From the cell containing the given text, extract its center point as (X, Y) coordinate. 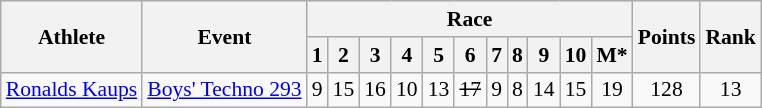
Rank (730, 36)
3 (375, 55)
5 (439, 55)
14 (544, 90)
Race (470, 19)
17 (470, 90)
Boys' Techno 293 (224, 90)
128 (667, 90)
Athlete (72, 36)
19 (612, 90)
4 (407, 55)
16 (375, 90)
Event (224, 36)
6 (470, 55)
M* (612, 55)
1 (318, 55)
7 (496, 55)
Points (667, 36)
Ronalds Kaups (72, 90)
2 (344, 55)
